Detect which cell encompasses the target text, then output its [X, Y] center coordinate. 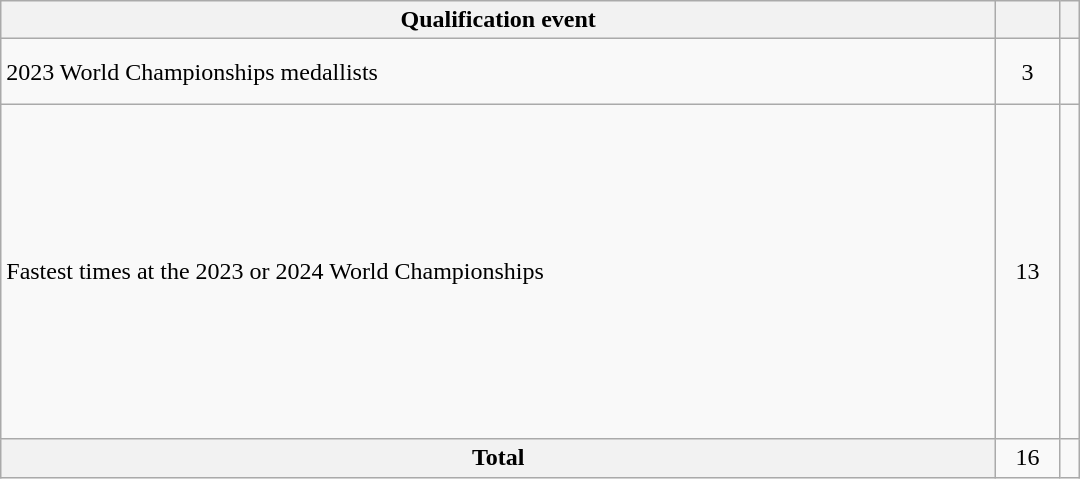
2023 World Championships medallists [498, 72]
3 [1028, 72]
16 [1028, 458]
Total [498, 458]
Fastest times at the 2023 or 2024 World Championships [498, 272]
13 [1028, 272]
Qualification event [498, 20]
